Locate the cell with the specified text and output its (X, Y) center coordinate. 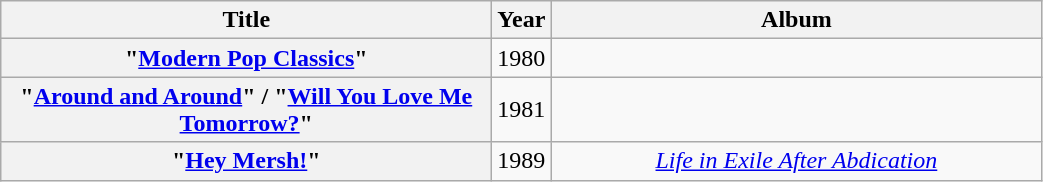
Title (246, 20)
Year (522, 20)
1980 (522, 58)
"Around and Around" / "Will You Love Me Tomorrow?" (246, 110)
"Modern Pop Classics" (246, 58)
Album (796, 20)
1981 (522, 110)
Life in Exile After Abdication (796, 161)
"Hey Mersh!" (246, 161)
1989 (522, 161)
